Return [x, y] of the center of cell containing provided text 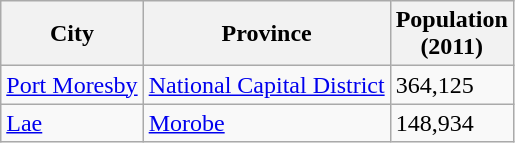
Province [266, 34]
Lae [72, 123]
Population(2011) [452, 34]
National Capital District [266, 85]
Morobe [266, 123]
364,125 [452, 85]
Port Moresby [72, 85]
City [72, 34]
148,934 [452, 123]
